Scan for the cell matching the given text and deliver its (x, y) coordinate at center. 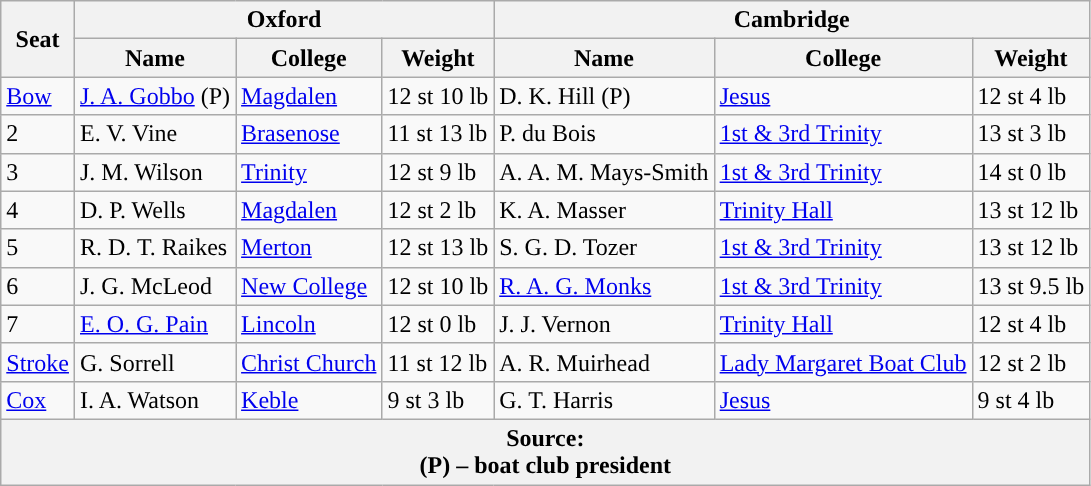
2 (38, 134)
G. T. Harris (604, 400)
Seat (38, 39)
11 st 13 lb (438, 134)
9 st 3 lb (438, 400)
New College (309, 286)
Bow (38, 96)
Merton (309, 248)
R. A. G. Monks (604, 286)
Keble (309, 400)
J. G. McLeod (154, 286)
Brasenose (309, 134)
D. P. Wells (154, 210)
I. A. Watson (154, 400)
A. R. Muirhead (604, 362)
7 (38, 324)
P. du Bois (604, 134)
Stroke (38, 362)
J. J. Vernon (604, 324)
Cambridge (792, 20)
13 st 9.5 lb (1031, 286)
14 st 0 lb (1031, 172)
Lady Margaret Boat Club (843, 362)
J. A. Gobbo (P) (154, 96)
E. V. Vine (154, 134)
R. D. T. Raikes (154, 248)
12 st 9 lb (438, 172)
D. K. Hill (P) (604, 96)
11 st 12 lb (438, 362)
E. O. G. Pain (154, 324)
12 st 0 lb (438, 324)
Cox (38, 400)
3 (38, 172)
J. M. Wilson (154, 172)
Oxford (284, 20)
4 (38, 210)
6 (38, 286)
A. A. M. Mays-Smith (604, 172)
Trinity (309, 172)
G. Sorrell (154, 362)
S. G. D. Tozer (604, 248)
13 st 3 lb (1031, 134)
12 st 13 lb (438, 248)
K. A. Masser (604, 210)
5 (38, 248)
9 st 4 lb (1031, 400)
Christ Church (309, 362)
Lincoln (309, 324)
Source:(P) – boat club president (546, 452)
